Provide the (x, y) coordinate of the cell's center where the given text is located.  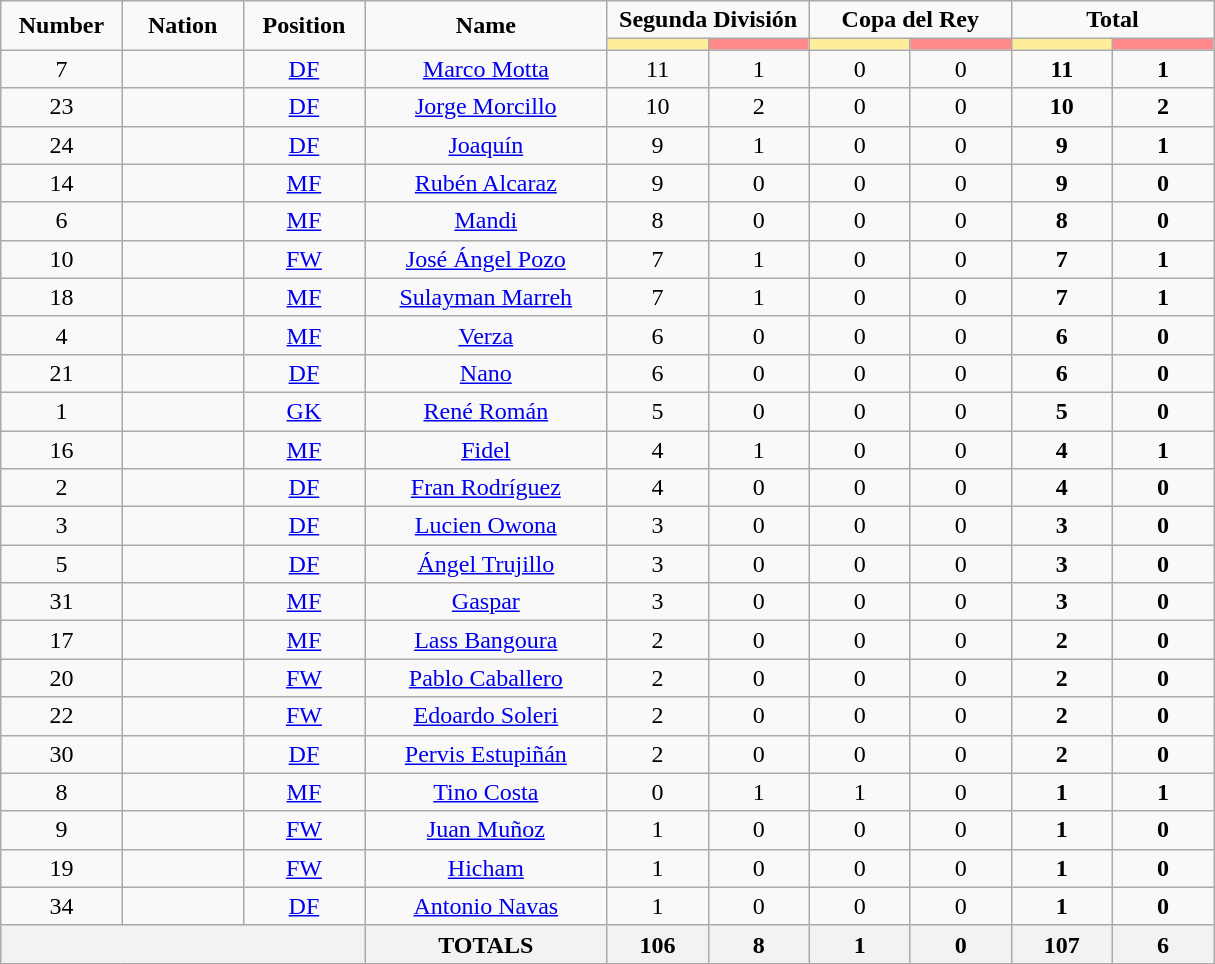
Lucien Owona (486, 526)
22 (62, 716)
René Román (486, 411)
16 (62, 449)
Name (486, 26)
20 (62, 678)
Edoardo Soleri (486, 716)
19 (62, 868)
Joaquín (486, 145)
23 (62, 107)
José Ángel Pozo (486, 259)
Lass Bangoura (486, 640)
Hicham (486, 868)
30 (62, 754)
Jorge Morcillo (486, 107)
17 (62, 640)
Sulayman Marreh (486, 297)
Tino Costa (486, 792)
Gaspar (486, 602)
31 (62, 602)
TOTALS (486, 944)
Fran Rodríguez (486, 488)
Antonio Navas (486, 906)
Rubén Alcaraz (486, 183)
Nation (182, 26)
Nano (486, 373)
Verza (486, 335)
Pervis Estupiñán (486, 754)
GK (304, 411)
Pablo Caballero (486, 678)
Position (304, 26)
107 (1062, 944)
18 (62, 297)
14 (62, 183)
24 (62, 145)
Juan Muñoz (486, 830)
21 (62, 373)
Fidel (486, 449)
106 (658, 944)
Mandi (486, 221)
Total (1112, 20)
Segunda División (708, 20)
Marco Motta (486, 69)
34 (62, 906)
Number (62, 26)
Copa del Rey (910, 20)
Ángel Trujillo (486, 564)
